Output the [x, y] coordinate of the center of the cell containing the given text.  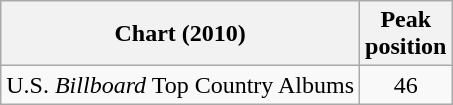
Peak position [406, 34]
46 [406, 85]
Chart (2010) [180, 34]
U.S. Billboard Top Country Albums [180, 85]
